Return (X, Y) of the center of cell containing provided text 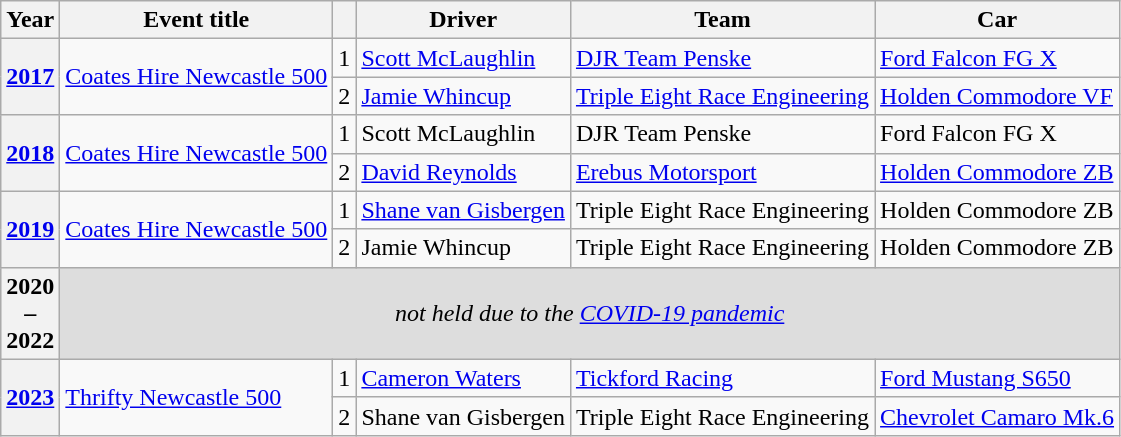
Tickford Racing (722, 378)
2019 (30, 229)
Thrifty Newcastle 500 (196, 397)
Chevrolet Camaro Mk.6 (998, 416)
2023 (30, 397)
Year (30, 20)
Cameron Waters (464, 378)
Event title (196, 20)
2018 (30, 153)
Driver (464, 20)
David Reynolds (464, 172)
2020–2022 (30, 313)
Holden Commodore VF (998, 96)
Ford Mustang S650 (998, 378)
Team (722, 20)
2017 (30, 77)
Erebus Motorsport (722, 172)
not held due to the COVID-19 pandemic (590, 313)
Car (998, 20)
